Extract the (X, Y) coordinate from the center of the cell holding the provided text.  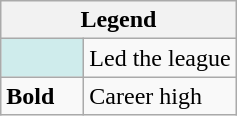
Bold (42, 96)
Career high (160, 96)
Legend (118, 20)
Led the league (160, 58)
